Search for the cell housing the specified text and yield its (X, Y) center coordinate. 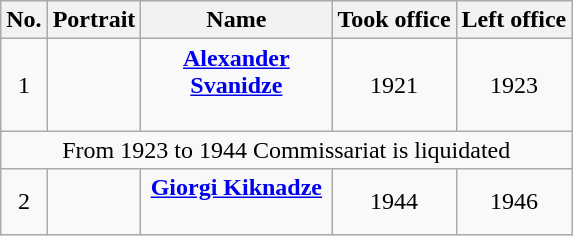
2 (24, 202)
Left office (514, 20)
Alexander Svanidze (236, 85)
1946 (514, 202)
No. (24, 20)
1944 (394, 202)
Giorgi Kiknadze (236, 202)
1923 (514, 85)
Took office (394, 20)
From 1923 to 1944 Commissariat is liquidated (286, 150)
1 (24, 85)
Name (236, 20)
Portrait (94, 20)
1921 (394, 85)
